Search for the cell housing the specified text and yield its [x, y] center coordinate. 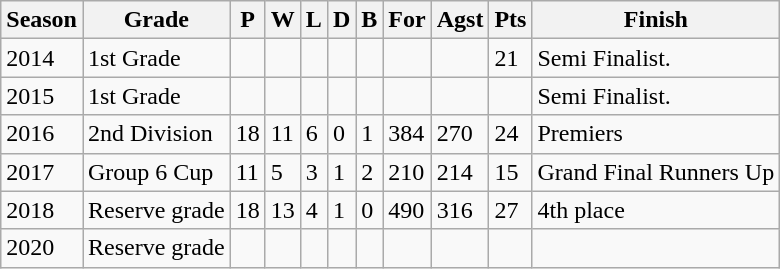
2016 [42, 134]
4th place [656, 210]
Finish [656, 20]
2014 [42, 58]
3 [314, 172]
Grade [156, 20]
D [341, 20]
2 [370, 172]
Group 6 Cup [156, 172]
210 [407, 172]
Grand Final Runners Up [656, 172]
P [248, 20]
13 [282, 210]
Pts [510, 20]
Season [42, 20]
2nd Division [156, 134]
24 [510, 134]
2020 [42, 248]
21 [510, 58]
4 [314, 210]
2015 [42, 96]
Premiers [656, 134]
490 [407, 210]
214 [460, 172]
For [407, 20]
B [370, 20]
W [282, 20]
2017 [42, 172]
Agst [460, 20]
L [314, 20]
2018 [42, 210]
15 [510, 172]
316 [460, 210]
6 [314, 134]
5 [282, 172]
27 [510, 210]
384 [407, 134]
270 [460, 134]
